Output the [X, Y] coordinate of the center of the cell containing the given text.  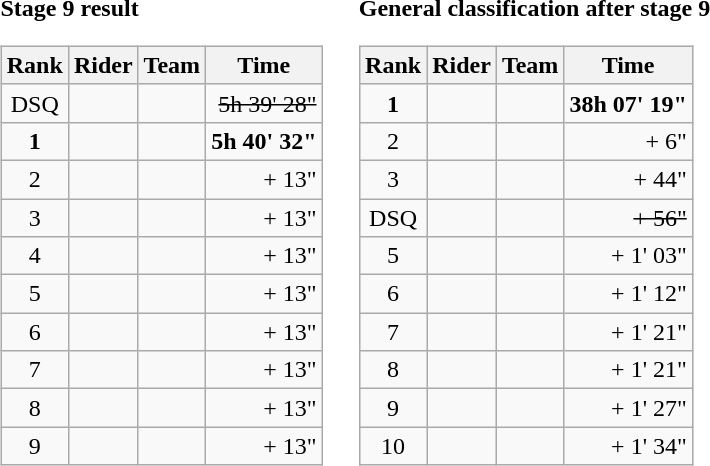
4 [34, 256]
+ 56" [628, 217]
+ 1' 27" [628, 408]
+ 6" [628, 141]
+ 44" [628, 179]
+ 1' 34" [628, 446]
38h 07' 19" [628, 103]
5h 39' 28" [264, 103]
+ 1' 12" [628, 294]
5h 40' 32" [264, 141]
+ 1' 03" [628, 256]
10 [394, 446]
